Scan for the cell matching the given text and deliver its (x, y) coordinate at center. 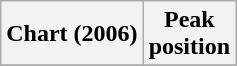
Peakposition (189, 34)
Chart (2006) (72, 34)
